For the text-containing cell, return its midpoint in (x, y) coordinate format. 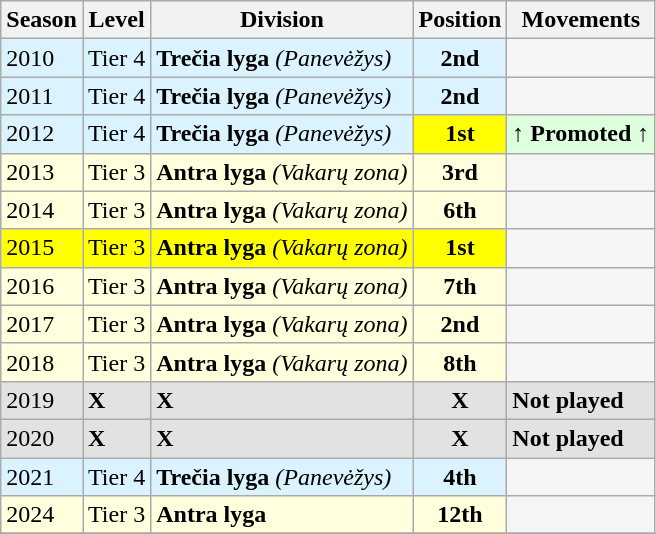
8th (460, 362)
2018 (42, 362)
2019 (42, 400)
Level (116, 20)
7th (460, 286)
2017 (42, 324)
2021 (42, 477)
6th (460, 210)
2015 (42, 248)
Season (42, 20)
Antra lyga (282, 515)
2012 (42, 134)
↑ Promoted ↑ (581, 134)
2010 (42, 58)
12th (460, 515)
4th (460, 477)
3rd (460, 172)
2014 (42, 210)
Position (460, 20)
2011 (42, 96)
Division (282, 20)
Movements (581, 20)
2020 (42, 438)
2013 (42, 172)
2024 (42, 515)
2016 (42, 286)
